Extract the (X, Y) coordinate from the center of the cell holding the provided text.  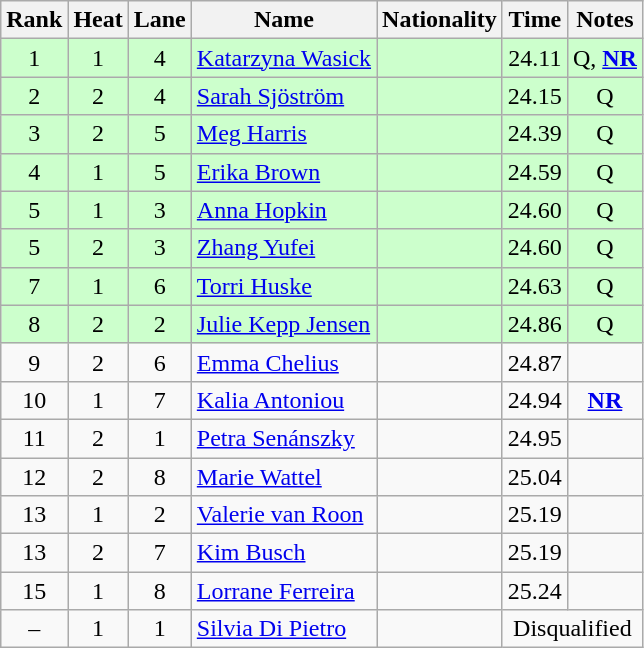
Sarah Sjöström (284, 96)
10 (34, 400)
Valerie van Roon (284, 515)
Petra Senánszky (284, 438)
Zhang Yufei (284, 248)
Lane (160, 20)
24.87 (534, 362)
Kim Busch (284, 553)
Anna Hopkin (284, 210)
Notes (604, 20)
24.11 (534, 58)
Lorrane Ferreira (284, 591)
15 (34, 591)
– (34, 629)
Time (534, 20)
Silvia Di Pietro (284, 629)
Torri Huske (284, 286)
24.86 (534, 324)
Heat (98, 20)
Disqualified (572, 629)
NR (604, 400)
Marie Wattel (284, 477)
Q, NR (604, 58)
25.04 (534, 477)
Julie Kepp Jensen (284, 324)
24.59 (534, 172)
12 (34, 477)
Meg Harris (284, 134)
24.15 (534, 96)
9 (34, 362)
Katarzyna Wasick (284, 58)
11 (34, 438)
Name (284, 20)
24.95 (534, 438)
Erika Brown (284, 172)
24.63 (534, 286)
Rank (34, 20)
25.24 (534, 591)
24.39 (534, 134)
Kalia Antoniou (284, 400)
Emma Chelius (284, 362)
Nationality (440, 20)
24.94 (534, 400)
